From the cell containing the given text, extract its center point as [X, Y] coordinate. 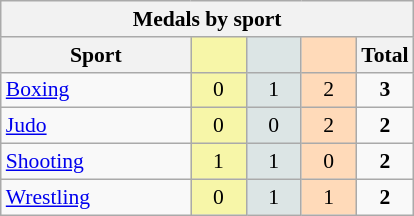
Total [384, 55]
Judo [96, 126]
Wrestling [96, 197]
Medals by sport [208, 19]
Sport [96, 55]
Shooting [96, 162]
3 [384, 90]
Boxing [96, 90]
